Detect which cell encompasses the target text, then output its (X, Y) center coordinate. 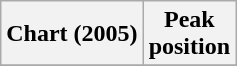
Peakposition (189, 34)
Chart (2005) (72, 34)
